Find where the given text appears and provide that cell's center as [x, y] coordinate. 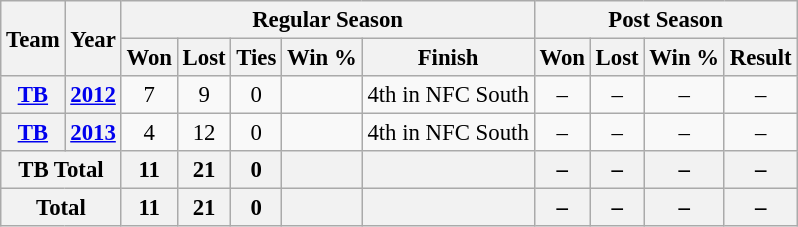
Total [61, 208]
Post Season [666, 20]
7 [149, 95]
Team [33, 38]
Finish [448, 58]
2013 [93, 133]
Year [93, 38]
9 [204, 95]
TB Total [61, 170]
4 [149, 133]
2012 [93, 95]
12 [204, 133]
Ties [256, 58]
Regular Season [328, 20]
Result [760, 58]
